Provide the [X, Y] coordinate of the cell's center where the given text is located.  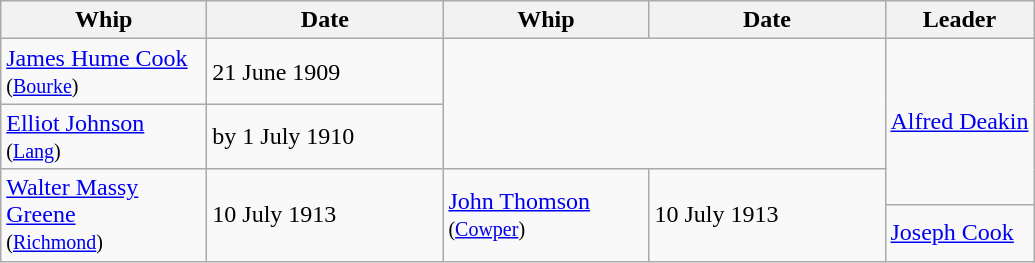
James Hume Cook(Bourke) [104, 72]
John Thomson(Cowper) [546, 215]
Walter Massy Greene(Richmond) [104, 215]
by 1 July 1910 [325, 136]
Elliot Johnson(Lang) [104, 136]
Leader [960, 20]
21 June 1909 [325, 72]
Joseph Cook [960, 232]
Alfred Deakin [960, 122]
